Pinpoint the cell where the given text exists, returning its [x, y] midpoint coordinate. 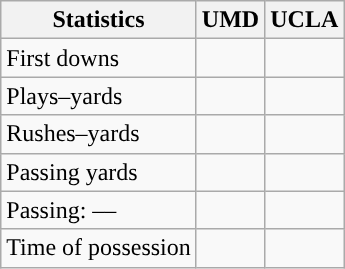
Passing yards [99, 172]
UCLA [304, 20]
Statistics [99, 20]
First downs [99, 58]
Plays–yards [99, 96]
UMD [230, 20]
Passing: –– [99, 210]
Rushes–yards [99, 134]
Time of possession [99, 248]
